Return [x, y] of the center of cell containing provided text 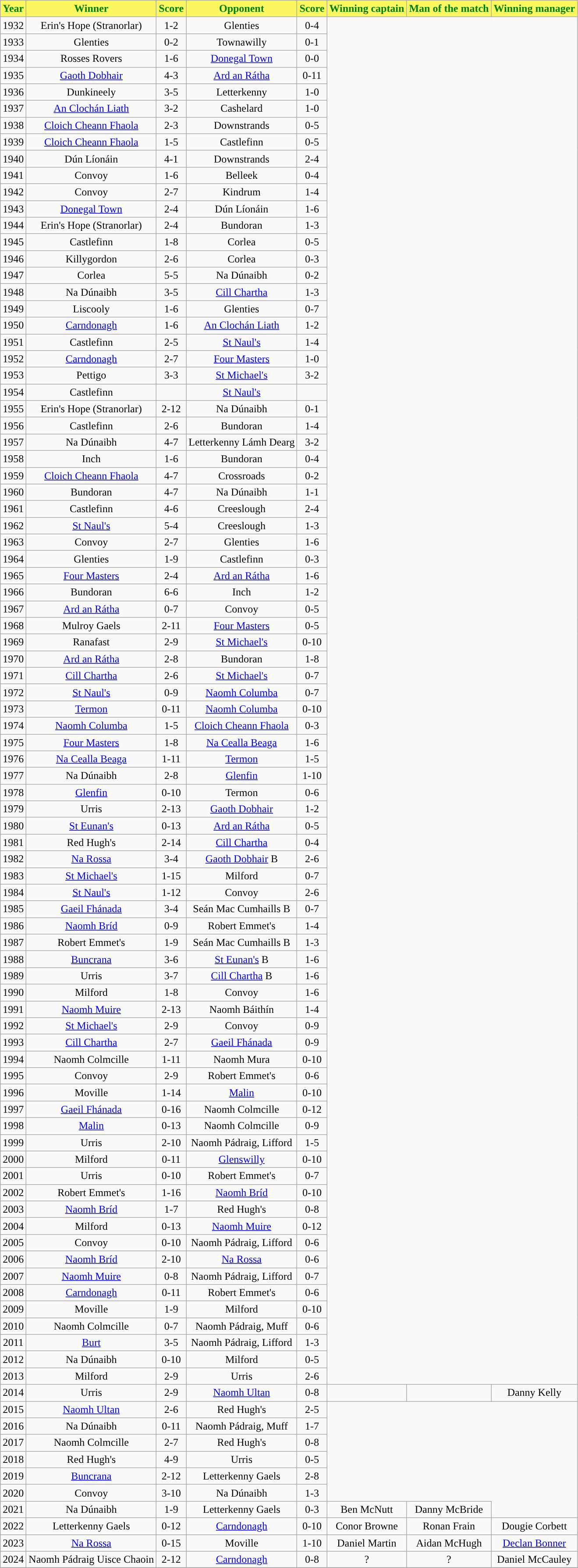
1939 [13, 142]
3-7 [171, 976]
2011 [13, 1343]
1982 [13, 859]
Mulroy Gaels [91, 626]
1954 [13, 392]
1975 [13, 743]
Burt [91, 1343]
5-5 [171, 276]
2004 [13, 1226]
Winner [91, 9]
1950 [13, 326]
1959 [13, 475]
1971 [13, 676]
1932 [13, 25]
Cill Chartha B [242, 976]
1981 [13, 842]
2-14 [171, 842]
0-15 [171, 1543]
1941 [13, 175]
3-3 [171, 375]
Winning manager [535, 9]
Ben McNutt [367, 1509]
2010 [13, 1326]
1976 [13, 759]
Crossroads [242, 475]
0-16 [171, 1109]
Dougie Corbett [535, 1526]
1984 [13, 892]
1962 [13, 526]
1988 [13, 959]
Naomh Báithín [242, 1009]
Winning captain [367, 9]
2-11 [171, 626]
1978 [13, 793]
2008 [13, 1293]
1955 [13, 409]
1949 [13, 309]
0-0 [312, 59]
Killygordon [91, 259]
Man of the match [449, 9]
6-6 [171, 592]
Cashelard [242, 109]
Daniel Martin [367, 1543]
2023 [13, 1543]
2015 [13, 1409]
Gaoth Dobhair B [242, 859]
1958 [13, 459]
1942 [13, 192]
1-12 [171, 892]
1937 [13, 109]
1987 [13, 942]
3-10 [171, 1493]
2005 [13, 1242]
Letterkenny Lámh Dearg [242, 442]
1960 [13, 492]
2018 [13, 1459]
St Eunan's [91, 826]
1953 [13, 375]
4-9 [171, 1459]
2013 [13, 1376]
1947 [13, 276]
1980 [13, 826]
Danny McBride [449, 1509]
1983 [13, 876]
Kindrum [242, 192]
1948 [13, 292]
1967 [13, 609]
1952 [13, 359]
4-1 [171, 159]
1946 [13, 259]
1998 [13, 1126]
2024 [13, 1560]
1999 [13, 1143]
2003 [13, 1209]
Rosses Rovers [91, 59]
1934 [13, 59]
1964 [13, 559]
1972 [13, 692]
1933 [13, 42]
1996 [13, 1093]
1957 [13, 442]
1945 [13, 242]
Townawilly [242, 42]
Daniel McCauley [535, 1560]
1938 [13, 125]
2001 [13, 1176]
1970 [13, 659]
2007 [13, 1276]
5-4 [171, 526]
1965 [13, 576]
1986 [13, 926]
1994 [13, 1059]
3-6 [171, 959]
4-3 [171, 75]
Belleek [242, 175]
1936 [13, 92]
1966 [13, 592]
2009 [13, 1310]
1989 [13, 976]
1-15 [171, 876]
2014 [13, 1393]
1974 [13, 726]
Naomh Mura [242, 1059]
1-16 [171, 1193]
Pettigo [91, 375]
1968 [13, 626]
St Eunan's B [242, 959]
2020 [13, 1493]
1993 [13, 1043]
2-3 [171, 125]
2006 [13, 1259]
1985 [13, 909]
2012 [13, 1359]
2019 [13, 1476]
1940 [13, 159]
Opponent [242, 9]
Dunkineely [91, 92]
1992 [13, 1026]
Danny Kelly [535, 1393]
1943 [13, 209]
Conor Browne [367, 1526]
1-14 [171, 1093]
1991 [13, 1009]
2021 [13, 1509]
1951 [13, 342]
4-6 [171, 509]
2022 [13, 1526]
1944 [13, 226]
2000 [13, 1159]
1995 [13, 1076]
Naomh Pádraig Uisce Chaoin [91, 1560]
Aidan McHugh [449, 1543]
1935 [13, 75]
Ranafast [91, 642]
2016 [13, 1426]
1969 [13, 642]
Year [13, 9]
Liscooly [91, 309]
Ronan Frain [449, 1526]
1956 [13, 425]
1977 [13, 776]
2017 [13, 1443]
2002 [13, 1193]
1-1 [312, 492]
1963 [13, 542]
1961 [13, 509]
Letterkenny [242, 92]
Glenswilly [242, 1159]
Declan Bonner [535, 1543]
1979 [13, 809]
1973 [13, 709]
1990 [13, 992]
1997 [13, 1109]
